Search for the cell housing the specified text and yield its [X, Y] center coordinate. 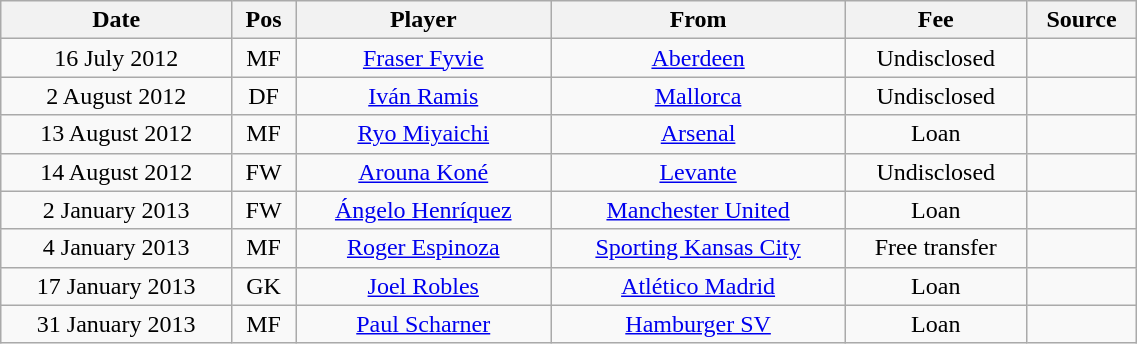
Roger Espinoza [424, 248]
Ryo Miyaichi [424, 134]
Fraser Fyvie [424, 58]
Source [1082, 20]
Iván Ramis [424, 96]
2 August 2012 [116, 96]
Joel Robles [424, 286]
17 January 2013 [116, 286]
Paul Scharner [424, 324]
4 January 2013 [116, 248]
2 January 2013 [116, 210]
16 July 2012 [116, 58]
Ángelo Henríquez [424, 210]
Date [116, 20]
GK [264, 286]
Player [424, 20]
13 August 2012 [116, 134]
From [698, 20]
Fee [936, 20]
Aberdeen [698, 58]
Arouna Koné [424, 172]
14 August 2012 [116, 172]
31 January 2013 [116, 324]
Free transfer [936, 248]
Manchester United [698, 210]
Hamburger SV [698, 324]
Sporting Kansas City [698, 248]
DF [264, 96]
Arsenal [698, 134]
Pos [264, 20]
Levante [698, 172]
Atlético Madrid [698, 286]
Mallorca [698, 96]
